Return the [x, y] coordinate for the center point of the cell that contains the specified text.  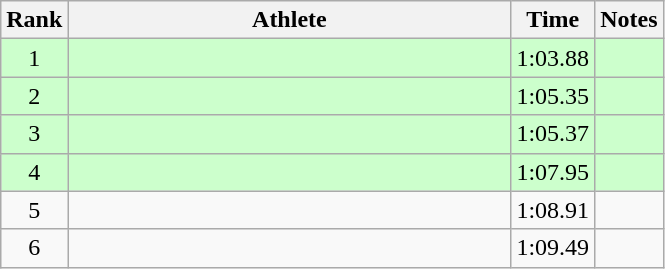
1:03.88 [553, 58]
3 [34, 134]
6 [34, 248]
1:05.37 [553, 134]
1:07.95 [553, 172]
Notes [629, 20]
Athlete [290, 20]
1 [34, 58]
Time [553, 20]
1:09.49 [553, 248]
1:08.91 [553, 210]
5 [34, 210]
4 [34, 172]
Rank [34, 20]
2 [34, 96]
1:05.35 [553, 96]
